Locate the cell with the specified text and output its [X, Y] center coordinate. 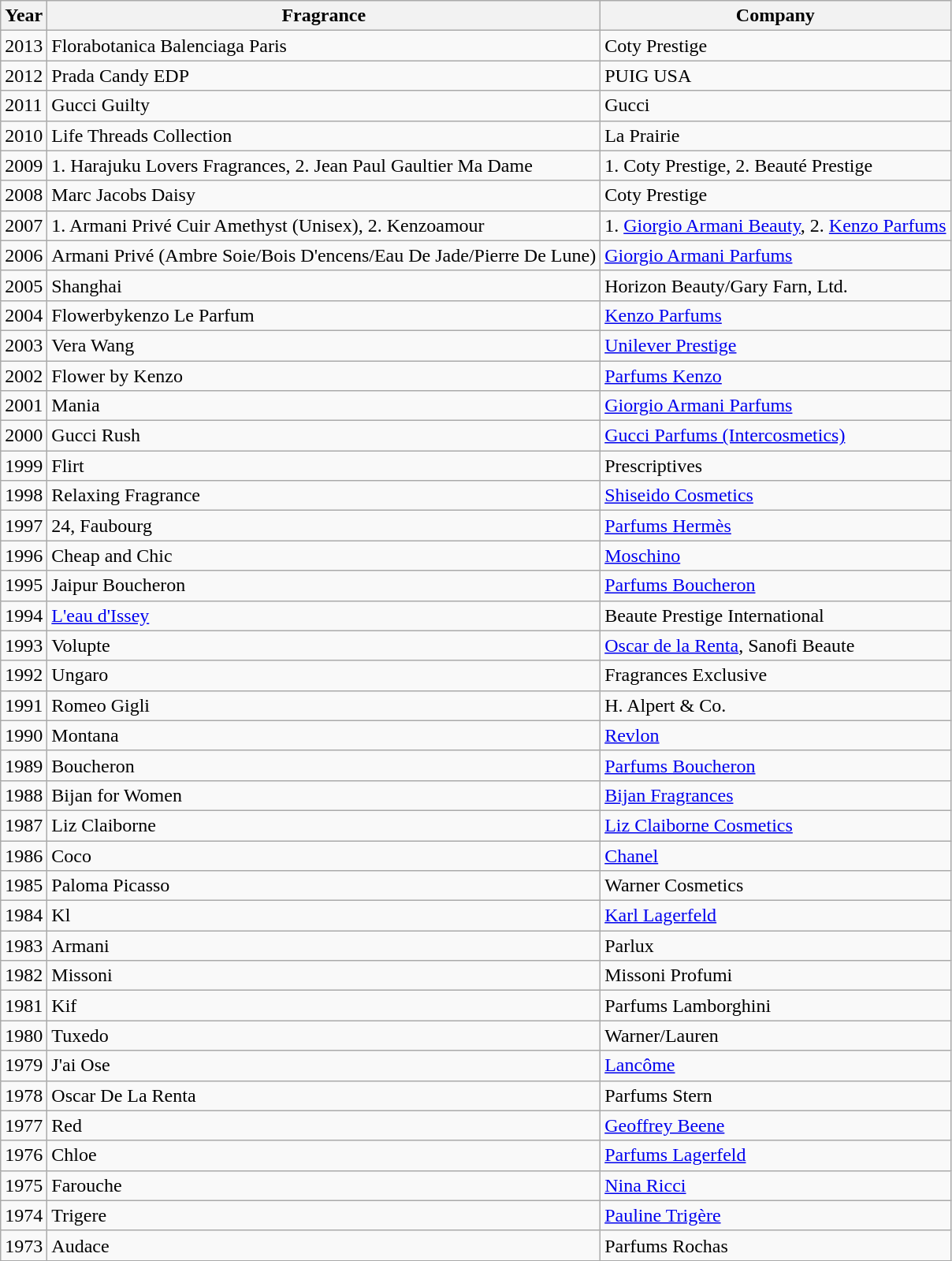
Boucheron [324, 765]
1973 [24, 1245]
1989 [24, 765]
Shiseido Cosmetics [775, 496]
1982 [24, 976]
Bijan for Women [324, 795]
Parfums Lagerfeld [775, 1155]
Montana [324, 735]
Parfums Hermès [775, 526]
Company [775, 16]
La Prairie [775, 136]
1993 [24, 645]
2010 [24, 136]
Chloe [324, 1155]
1998 [24, 496]
Gucci Guilty [324, 106]
2001 [24, 406]
Beaute Prestige International [775, 616]
Horizon Beauty/Gary Farn, Ltd. [775, 285]
Jaipur Boucheron [324, 586]
Chanel [775, 855]
Pauline Trigère [775, 1215]
1977 [24, 1125]
Relaxing Fragrance [324, 496]
2006 [24, 255]
1. Harajuku Lovers Fragrances, 2. Jean Paul Gaultier Ma Dame [324, 166]
1975 [24, 1185]
Florabotanica Balenciaga Paris [324, 46]
Bijan Fragrances [775, 795]
Prescriptives [775, 466]
Parlux [775, 946]
1995 [24, 586]
Mania [324, 406]
Prada Candy EDP [324, 76]
Life Threads Collection [324, 136]
Moschino [775, 556]
Parfums Lamborghini [775, 1006]
Coco [324, 855]
Farouche [324, 1185]
Ungaro [324, 675]
1990 [24, 735]
Missoni [324, 976]
1985 [24, 886]
1. Coty Prestige, 2. Beauté Prestige [775, 166]
Paloma Picasso [324, 886]
Tuxedo [324, 1036]
2004 [24, 315]
Volupte [324, 645]
1994 [24, 616]
Kl [324, 916]
Audace [324, 1245]
1974 [24, 1215]
H. Alpert & Co. [775, 705]
PUIG USA [775, 76]
Flirt [324, 466]
Flower by Kenzo [324, 376]
1988 [24, 795]
Nina Ricci [775, 1185]
Flowerbykenzo Le Parfum [324, 315]
Gucci Parfums (Intercosmetics) [775, 436]
2002 [24, 376]
L'eau d'Issey [324, 616]
Armani Privé (Ambre Soie/Bois D'encens/Eau De Jade/Pierre De Lune) [324, 255]
Lancôme [775, 1066]
Fragrance [324, 16]
Trigere [324, 1215]
Liz Claiborne Cosmetics [775, 825]
1999 [24, 466]
Warner/Lauren [775, 1036]
1991 [24, 705]
Fragrances Exclusive [775, 675]
Warner Cosmetics [775, 886]
1976 [24, 1155]
1. Giorgio Armani Beauty, 2. Kenzo Parfums [775, 225]
Armani [324, 946]
Year [24, 16]
1978 [24, 1095]
1986 [24, 855]
Red [324, 1125]
J'ai Ose [324, 1066]
Gucci Rush [324, 436]
1983 [24, 946]
Marc Jacobs Daisy [324, 195]
Parfums Kenzo [775, 376]
Parfums Rochas [775, 1245]
1996 [24, 556]
2008 [24, 195]
Oscar de la Renta, Sanofi Beaute [775, 645]
Liz Claiborne [324, 825]
2011 [24, 106]
1997 [24, 526]
Shanghai [324, 285]
1984 [24, 916]
Unilever Prestige [775, 345]
2003 [24, 345]
Oscar De La Renta [324, 1095]
Vera Wang [324, 345]
Missoni Profumi [775, 976]
1. Armani Privé Cuir Amethyst (Unisex), 2. Kenzoamour [324, 225]
1992 [24, 675]
2007 [24, 225]
24, Faubourg [324, 526]
Parfums Stern [775, 1095]
1979 [24, 1066]
2012 [24, 76]
Romeo Gigli [324, 705]
2009 [24, 166]
Gucci [775, 106]
1987 [24, 825]
Karl Lagerfeld [775, 916]
Revlon [775, 735]
2000 [24, 436]
1981 [24, 1006]
Kenzo Parfums [775, 315]
2013 [24, 46]
Kif [324, 1006]
Geoffrey Beene [775, 1125]
2005 [24, 285]
1980 [24, 1036]
Cheap and Chic [324, 556]
